Detect which cell encompasses the target text, then output its (X, Y) center coordinate. 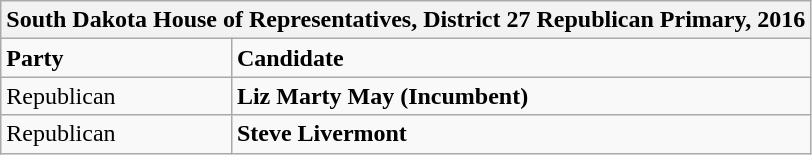
Steve Livermont (520, 134)
South Dakota House of Representatives, District 27 Republican Primary, 2016 (406, 20)
Liz Marty May (Incumbent) (520, 96)
Party (116, 58)
Candidate (520, 58)
